Extract the [x, y] coordinate from the center of the cell holding the provided text.  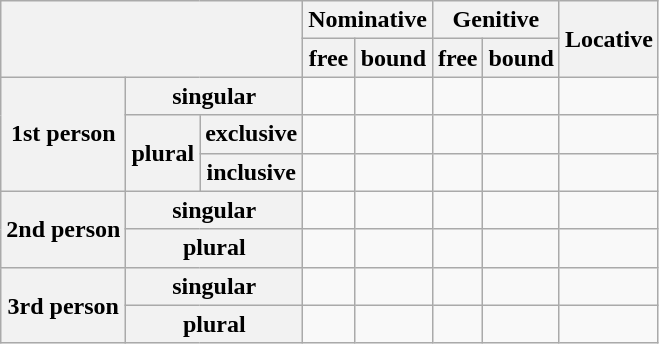
inclusive [252, 172]
exclusive [252, 134]
3rd person [64, 305]
Genitive [496, 20]
Locative [608, 39]
2nd person [64, 229]
Nominative [368, 20]
1st person [64, 134]
